Provide the (x, y) coordinate of the cell's center where the given text is located.  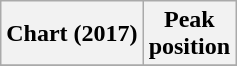
Chart (2017) (72, 34)
Peakposition (189, 34)
